Pinpoint the cell where the given text exists, returning its [x, y] midpoint coordinate. 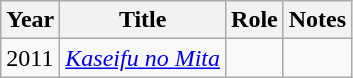
Title [143, 20]
Kaseifu no Mita [143, 58]
Year [30, 20]
2011 [30, 58]
Notes [317, 20]
Role [255, 20]
